Output the [x, y] coordinate of the center of the cell containing the given text.  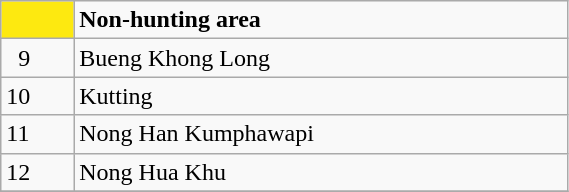
Bueng Khong Long [321, 58]
Non-hunting area [321, 20]
9 [38, 58]
10 [38, 96]
11 [38, 134]
12 [38, 172]
Nong Hua Khu [321, 172]
Kutting [321, 96]
Nong Han Kumphawapi [321, 134]
